Search for the cell housing the specified text and yield its (X, Y) center coordinate. 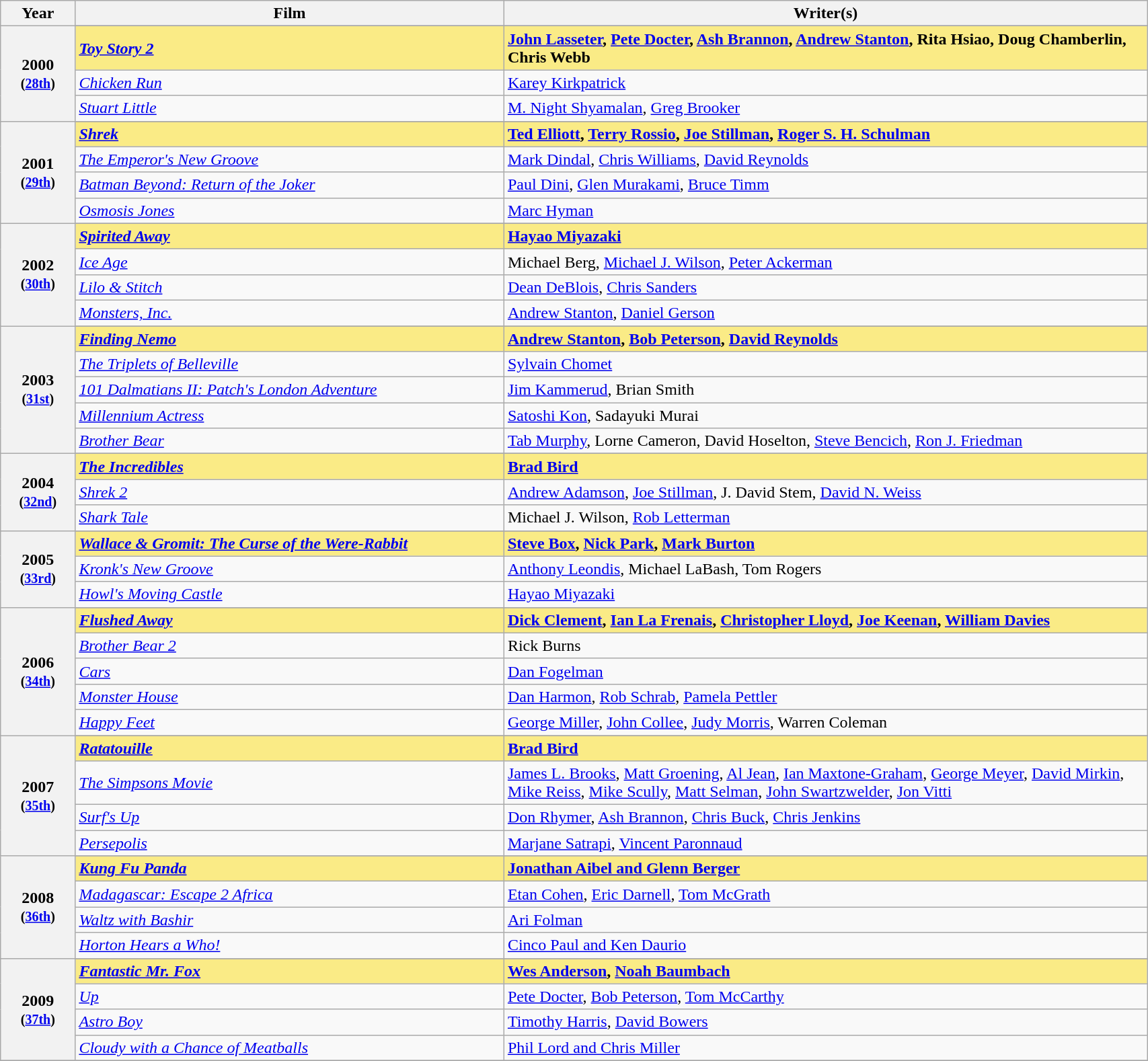
Batman Beyond: Return of the Joker (290, 185)
John Lasseter, Pete Docter, Ash Brannon, Andrew Stanton, Rita Hsiao, Doug Chamberlin, Chris Webb (825, 48)
Ice Age (290, 262)
The Incredibles (290, 467)
Chicken Run (290, 83)
Dean DeBlois, Chris Sanders (825, 287)
George Miller, John Collee, Judy Morris, Warren Coleman (825, 722)
Shark Tale (290, 518)
Don Rhymer, Ash Brannon, Chris Buck, Chris Jenkins (825, 818)
Madagascar: Escape 2 Africa (290, 894)
Jim Kammerud, Brian Smith (825, 390)
Rick Burns (825, 645)
2008 (36th) (38, 907)
Dan Fogelman (825, 671)
Shrek 2 (290, 492)
Satoshi Kon, Sadayuki Murai (825, 416)
2003 (31st) (38, 389)
Film (290, 13)
Marc Hyman (825, 210)
Anthony Leondis, Michael LaBash, Tom Rogers (825, 569)
Up (290, 996)
Dan Harmon, Rob Schrab, Pamela Pettler (825, 697)
The Simpsons Movie (290, 783)
Sylvain Chomet (825, 364)
Steve Box, Nick Park, Mark Burton (825, 543)
Finding Nemo (290, 338)
Andrew Stanton, Daniel Gerson (825, 313)
Cinco Paul and Ken Daurio (825, 945)
Horton Hears a Who! (290, 945)
Shrek (290, 134)
Persepolis (290, 843)
Fantastic Mr. Fox (290, 971)
Paul Dini, Glen Murakami, Bruce Timm (825, 185)
Kung Fu Panda (290, 869)
Karey Kirkpatrick (825, 83)
Marjane Satrapi, Vincent Paronnaud (825, 843)
Happy Feet (290, 722)
101 Dalmatians II: Patch's London Adventure (290, 390)
Cloudy with a Chance of Meatballs (290, 1048)
Astro Boy (290, 1022)
Etan Cohen, Eric Darnell, Tom McGrath (825, 894)
Dick Clement, Ian La Frenais, Christopher Lloyd, Joe Keenan, William Davies (825, 620)
Ted Elliott, Terry Rossio, Joe Stillman, Roger S. H. Schulman (825, 134)
Kronk's New Groove (290, 569)
Surf's Up (290, 818)
Osmosis Jones (290, 210)
2009 (37th) (38, 1009)
2000 (28th) (38, 74)
Cars (290, 671)
Monsters, Inc. (290, 313)
Year (38, 13)
Stuart Little (290, 108)
Andrew Stanton, Bob Peterson, David Reynolds (825, 338)
Writer(s) (825, 13)
Waltz with Bashir (290, 920)
Spirited Away (290, 236)
Timothy Harris, David Bowers (825, 1022)
Jonathan Aibel and Glenn Berger (825, 869)
Monster House (290, 697)
Brother Bear (290, 441)
Mark Dindal, Chris Williams, David Reynolds (825, 159)
2004 (32nd) (38, 492)
Ari Folman (825, 920)
Brother Bear 2 (290, 645)
Tab Murphy, Lorne Cameron, David Hoselton, Steve Bencich, Ron J. Friedman (825, 441)
Ratatouille (290, 748)
2001 (29th) (38, 172)
2005 (33rd) (38, 569)
The Emperor's New Groove (290, 159)
Howl's Moving Castle (290, 594)
Michael Berg, Michael J. Wilson, Peter Ackerman (825, 262)
Toy Story 2 (290, 48)
Lilo & Stitch (290, 287)
Wallace & Gromit: The Curse of the Were-Rabbit (290, 543)
Phil Lord and Chris Miller (825, 1048)
Flushed Away (290, 620)
Pete Docter, Bob Peterson, Tom McCarthy (825, 996)
2007 (35th) (38, 796)
Wes Anderson, Noah Baumbach (825, 971)
The Triplets of Belleville (290, 364)
Millennium Actress (290, 416)
Andrew Adamson, Joe Stillman, J. David Stem, David N. Weiss (825, 492)
2006 (34th) (38, 671)
Michael J. Wilson, Rob Letterman (825, 518)
M. Night Shyamalan, Greg Brooker (825, 108)
2002 (30th) (38, 274)
